Pinpoint the cell where the given text exists, returning its [x, y] midpoint coordinate. 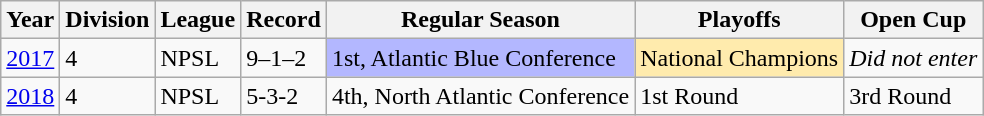
5-3-2 [284, 96]
Did not enter [914, 58]
Year [30, 20]
9–1–2 [284, 58]
Division [108, 20]
National Champions [740, 58]
2017 [30, 58]
Regular Season [480, 20]
3rd Round [914, 96]
Open Cup [914, 20]
League [198, 20]
1st Round [740, 96]
1st, Atlantic Blue Conference [480, 58]
Playoffs [740, 20]
4th, North Atlantic Conference [480, 96]
2018 [30, 96]
Record [284, 20]
